Find where the given text appears and provide that cell's center as (x, y) coordinate. 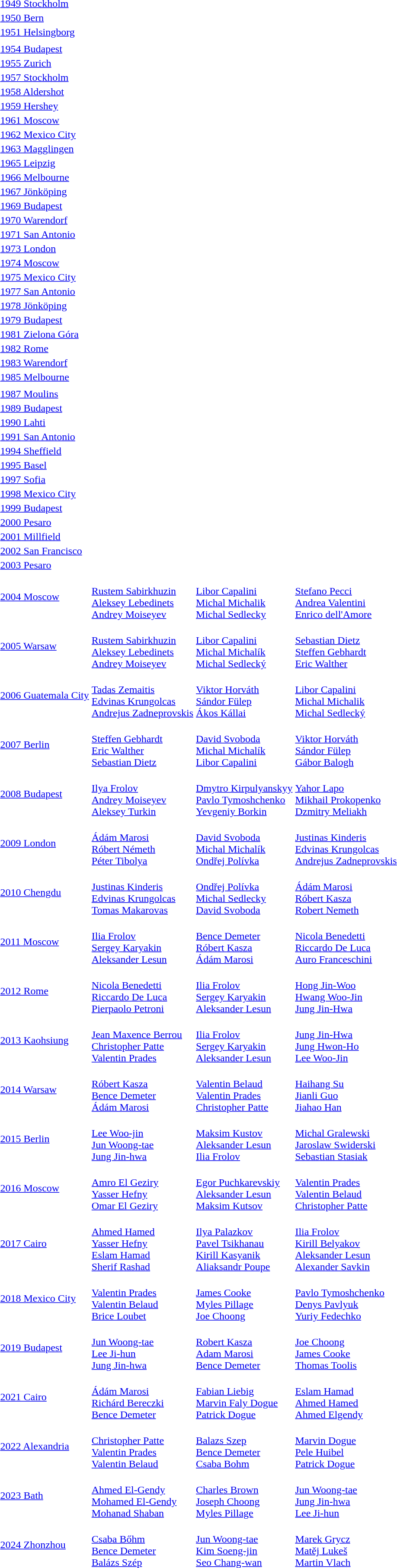
Ádám Marosi Róbert Németh Péter Tibolya (142, 843)
Christopher PatteValentin PradesValentin Belaud (142, 1447)
Jun Woong-taeLee Ji-hunJung Jin-hwa (142, 1348)
Viktor Horváth Sándor Fülep Ákos Kállai (244, 695)
Valentin PradesValentin BelaudBrice Loubet (142, 1299)
Róbert KaszaBence DemeterÁdám Marosi (142, 1089)
Ilya PalazkovPavel TsikhanauKirill KasyanikAliaksandr Poupe (244, 1243)
Ahmed El-GendyMohamed El-GendyMohanad Shaban (142, 1496)
Fabian LiebigMarvin Faly DoguePatrick Dogue (244, 1397)
Libor Capalini Michal Michalík Michal Sedlecký (244, 646)
Nicola BenedettiRiccardo De LucaPierpaolo Petroni (142, 991)
Ahmed HamedYasser HefnyEslam HamadSherif Rashad (142, 1243)
Bence DemeterRóbert KaszaÁdám Marosi (244, 942)
Egor PuchkarevskiyAleksander LesunMaksim Kutsov (244, 1188)
Charles BrownJoseph ChoongMyles Pillage (244, 1496)
Ilya Frolov Andrey Moiseyev Aleksey Turkin (142, 794)
Dmytro Kirpulyanskyy Pavlo Tymoshchenko Yevgeniy Borkin (244, 794)
Steffen Gebhardt Eric Walther Sebastian Dietz (142, 744)
Tadas Zemaitis Edvinas Krungolcas Andrejus Zadneprovskis (142, 695)
Robert KaszaAdam MarosiBence Demeter (244, 1348)
Valentin BelaudValentin PradesChristopher Patte (244, 1089)
Amro El GeziryYasser HefnyOmar El Geziry (142, 1188)
David Svoboda Michal Michalík Libor Capalini (244, 744)
Lee Woo-jinJun Woong-taeJung Jin-hwa (142, 1139)
Maksim KustovAleksander LesunIlia Frolov (244, 1139)
Jean Maxence BerrouChristopher PatteValentin Prades (142, 1040)
Balazs SzepBence DemeterCsaba Bohm (244, 1447)
Libor Capalini Michal Michalik Michal Sedlecky (244, 597)
Justinas Kinderis Edvinas Krungolcas Tomas Makarovas (142, 892)
David Svoboda Michal Michalík Ondřej Polívka (244, 843)
James CookeMyles PillageJoe Choong (244, 1299)
Ondřej Polívka Michal Sedlecky David Svoboda (244, 892)
Ádám MarosiRichárd BereczkiBence Demeter (142, 1397)
